Determine the [X, Y] coordinate at the center of the cell enclosing the given text.  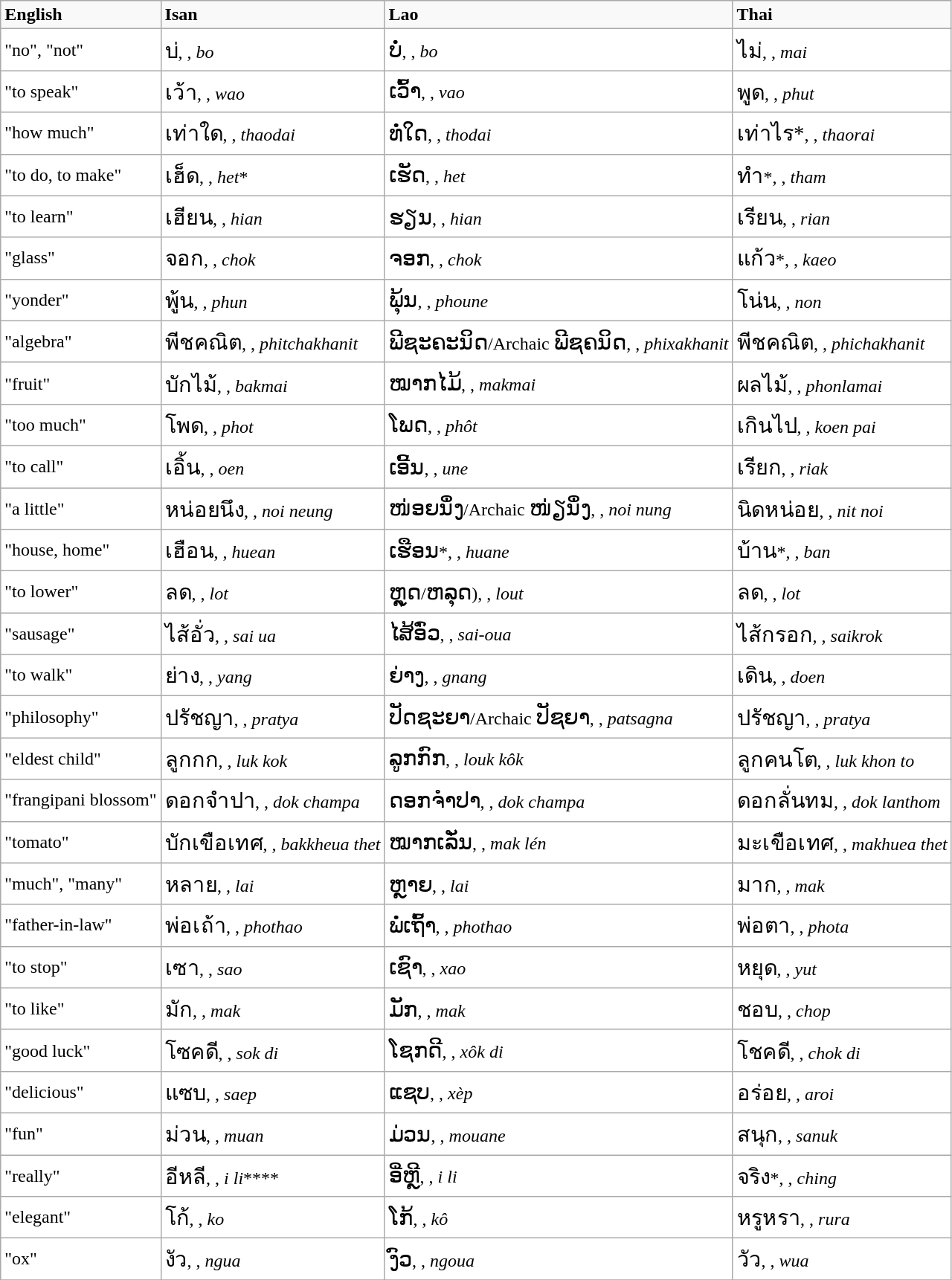
บักไม้, , bakmai [272, 383]
"no", "not" [80, 50]
หยุด, , yut [842, 967]
ໂຊກດີ, , xôk di [559, 1050]
พีชคณิต, , phichakhanit [842, 341]
พ่อเถ้า, , phothao [272, 925]
พ่อตา, , phota [842, 925]
ไส้กรอก, , saikrok [842, 634]
สนุก, , sanuk [842, 1133]
โซคดี, , sok di [272, 1050]
ไม่, , mai [842, 50]
"a little" [80, 509]
"yonder" [80, 300]
หน่อยนึง, , noi neung [272, 509]
โน่น, , non [842, 300]
เรียน, , rian [842, 216]
จริง*, , ching [842, 1175]
โชคดี, , chok di [842, 1050]
"delicious" [80, 1092]
ຮຽນ, , hian [559, 216]
"to stop" [80, 967]
โก้, , ko [272, 1218]
ພຸ້ນ, , phoune [559, 300]
"glass" [80, 258]
เฮือน, , huean [272, 550]
ເວົ້າ, , vao [559, 91]
"algebra" [80, 341]
"too much" [80, 425]
ແຊບ, , xèp [559, 1092]
เว้า, , wao [272, 91]
"to do, to make" [80, 175]
English [80, 15]
เท่าใด, , thaodai [272, 133]
ດອກຈຳປາ, , dok champa [559, 800]
เรียก, , riak [842, 466]
ໝາກເລັ່ນ, , mak lén [559, 842]
ເຮືອນ*, , huane [559, 550]
"to walk" [80, 675]
ຈອກ, , chok [559, 258]
ดอกจำปา, , dok champa [272, 800]
ອີ່ຫຼີ, , i li [559, 1175]
เอิ้น, , oen [272, 466]
ໂກ້, , kô [559, 1218]
ลูกคนโต, , luk khon to [842, 759]
"to call" [80, 466]
จอก, , chok [272, 258]
ພໍ່ເຖົ້າ, , phothao [559, 925]
"fruit" [80, 383]
อีหลี, , i li**** [272, 1175]
"ox" [80, 1259]
"really" [80, 1175]
ມ່ວນ, , mouane [559, 1133]
ลูกกก, , luk kok [272, 759]
ທໍ່ໃດ, , thodai [559, 133]
"much", "many" [80, 884]
บ้าน*, , ban [842, 550]
"frangipani blossom" [80, 800]
"house, home" [80, 550]
ย่าง, , yang [272, 675]
มะเขือเทศ, , makhuea thet [842, 842]
อร่อย, , aroi [842, 1092]
Thai [842, 15]
ผลไม้, , phonlamai [842, 383]
ເຊົາ, , xao [559, 967]
ລູກກົກ, , louk kôk [559, 759]
ຍ່າງ, , gnang [559, 675]
บักเขือเทศ, , bakkheua thet [272, 842]
ໝາກໄມ້, , makmai [559, 383]
หลาย, , lai [272, 884]
"sausage" [80, 634]
ເຮັດ, , het [559, 175]
ทำ*, , tham [842, 175]
"to like" [80, 1009]
มาก, , mak [842, 884]
ຫຼາຍ, , lai [559, 884]
มัก, , mak [272, 1009]
ໜ່ອຍນຶ່ງ/Archaic ໜ່ຽນຶ່ງ, , noi nung [559, 509]
"father-in-law" [80, 925]
ໂພດ, , phôt [559, 425]
โพด, , phot [272, 425]
แก้ว*, , kaeo [842, 258]
"tomato" [80, 842]
"to speak" [80, 91]
Lao [559, 15]
ງົວ, , ngoua [559, 1259]
ไส้อั่ว, , sai ua [272, 634]
เท่าไร*, , thaorai [842, 133]
"to lower" [80, 592]
"how much" [80, 133]
ชอบ, , chop [842, 1009]
พูด, , phut [842, 91]
หรูหรา, , rura [842, 1218]
เดิน, , doen [842, 675]
วัว, , wua [842, 1259]
ພີຊະຄະນິດ/Archaic ພີຊຄນິດ, , phixakhanit [559, 341]
พู้น, , phun [272, 300]
งัว, , ngua [272, 1259]
"eldest child" [80, 759]
"fun" [80, 1133]
ม่วน, , muan [272, 1133]
แซบ, , saep [272, 1092]
ดอกลั่นทม, , dok lanthom [842, 800]
ປັດຊະຍາ/Archaic ປັຊຍາ, , patsagna [559, 717]
ຫຼຸດ/ຫລຸດ), , lout [559, 592]
เซา, , sao [272, 967]
เฮ็ด, , het* [272, 175]
ໄສ້ອ່ົວ, , sai-oua [559, 634]
"elegant" [80, 1218]
บ่, , bo [272, 50]
เฮียน, , hian [272, 216]
Isan [272, 15]
เกินไป, , koen pai [842, 425]
ເອີ້ນ, , une [559, 466]
"to learn" [80, 216]
"good luck" [80, 1050]
"philosophy" [80, 717]
ມັກ, , mak [559, 1009]
นิดหน่อย, , nit noi [842, 509]
พีชคณิต, , phitchakhanit [272, 341]
ບໍ່, , bo [559, 50]
